Find where the given text appears and provide that cell's center as [x, y] coordinate. 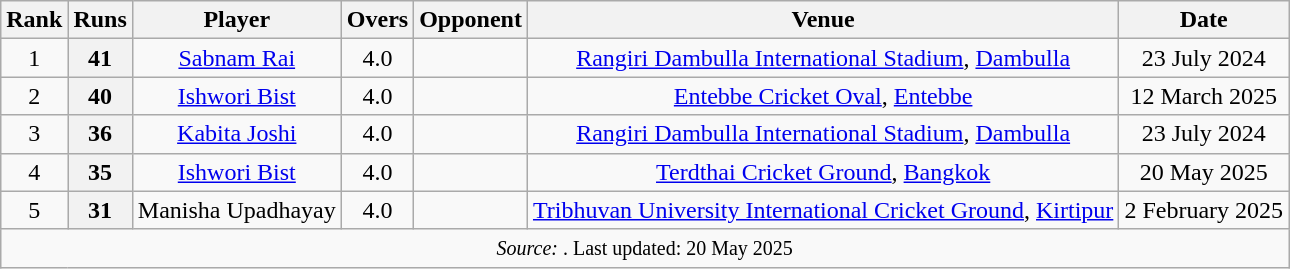
35 [100, 172]
Source: . Last updated: 20 May 2025 [645, 248]
3 [34, 134]
Runs [100, 20]
4 [34, 172]
20 May 2025 [1204, 172]
Overs [377, 20]
2 February 2025 [1204, 210]
2 [34, 96]
31 [100, 210]
Rank [34, 20]
41 [100, 58]
Terdthai Cricket Ground, Bangkok [822, 172]
Manisha Upadhayay [236, 210]
Sabnam Rai [236, 58]
36 [100, 134]
12 March 2025 [1204, 96]
Entebbe Cricket Oval, Entebbe [822, 96]
Kabita Joshi [236, 134]
Date [1204, 20]
5 [34, 210]
Venue [822, 20]
1 [34, 58]
Player [236, 20]
Tribhuvan University International Cricket Ground, Kirtipur [822, 210]
Opponent [471, 20]
40 [100, 96]
